Output the (x, y) coordinate of the center of the cell containing the given text.  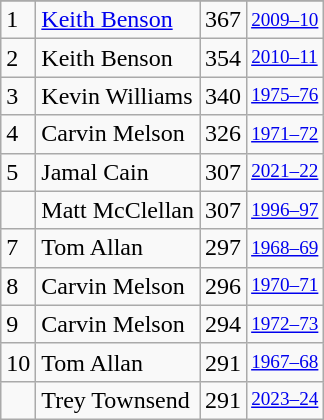
354 (224, 58)
2009–10 (285, 20)
Kevin Williams (118, 96)
8 (18, 286)
1968–69 (285, 248)
367 (224, 20)
7 (18, 248)
1971–72 (285, 134)
1 (18, 20)
1970–71 (285, 286)
1996–97 (285, 210)
1975–76 (285, 96)
326 (224, 134)
4 (18, 134)
2023–24 (285, 400)
2010–11 (285, 58)
296 (224, 286)
Trey Townsend (118, 400)
9 (18, 324)
2 (18, 58)
340 (224, 96)
297 (224, 248)
Matt McClellan (118, 210)
294 (224, 324)
3 (18, 96)
1967–68 (285, 362)
1972–73 (285, 324)
2021–22 (285, 172)
Jamal Cain (118, 172)
10 (18, 362)
5 (18, 172)
